Scan for the cell matching the given text and deliver its (x, y) coordinate at center. 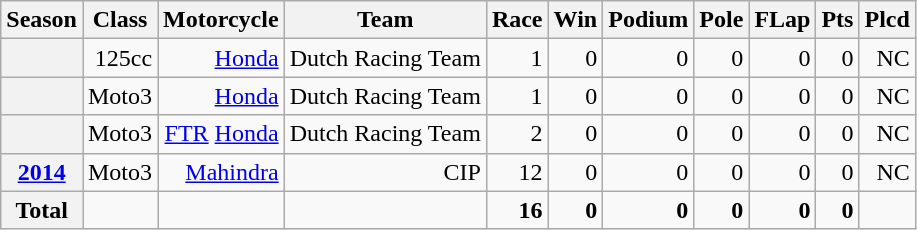
16 (517, 210)
Win (576, 20)
Season (42, 20)
12 (517, 172)
2014 (42, 172)
FLap (782, 20)
FTR Honda (222, 134)
CIP (385, 172)
Race (517, 20)
Pole (722, 20)
125cc (120, 58)
Mahindra (222, 172)
Total (42, 210)
2 (517, 134)
Team (385, 20)
Pts (838, 20)
Motorcycle (222, 20)
Podium (648, 20)
Class (120, 20)
Plcd (887, 20)
